For the text-containing cell, return its midpoint in (x, y) coordinate format. 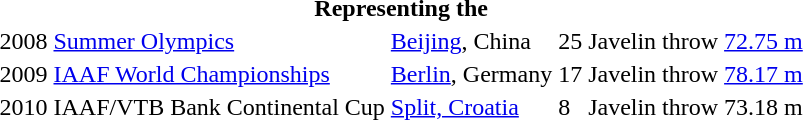
Beijing, China (471, 41)
Berlin, Germany (471, 74)
25 (570, 41)
IAAF World Championships (219, 74)
17 (570, 74)
Summer Olympics (219, 41)
